Return (X, Y) of the center of cell containing provided text 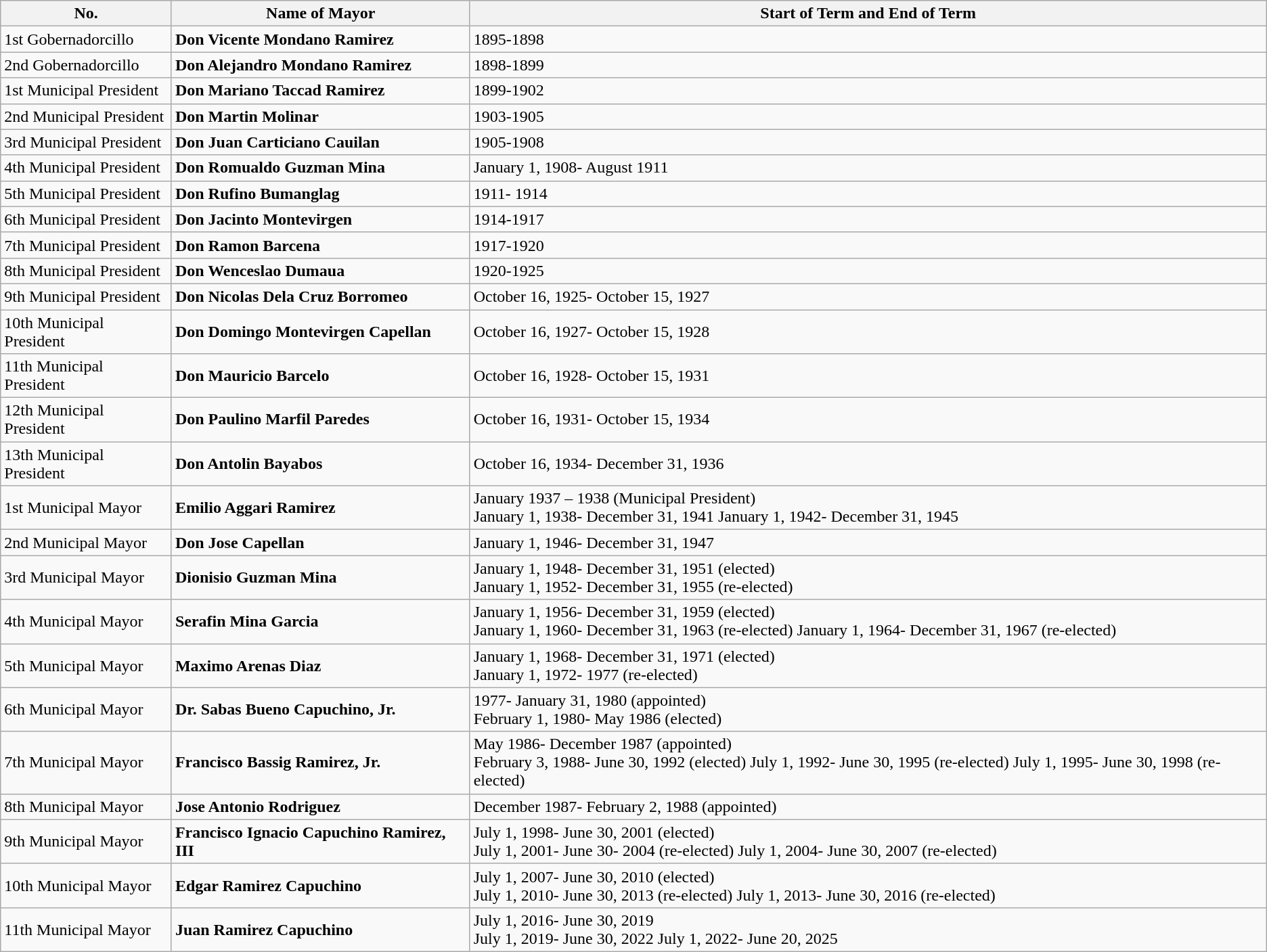
1st Municipal Mayor (87, 507)
1st Municipal President (87, 91)
Francisco Bassig Ramirez, Jr. (321, 763)
Don Martin Molinar (321, 116)
10th Municipal President (87, 332)
October 16, 1934- December 31, 1936 (868, 464)
6th Municipal President (87, 219)
October 16, 1925- October 15, 1927 (868, 296)
Don Antolin Bayabos (321, 464)
5th Municipal President (87, 194)
Start of Term and End of Term (868, 14)
October 16, 1928- October 15, 1931 (868, 376)
Maximo Arenas Diaz (321, 666)
9th Municipal Mayor (87, 842)
Don Wenceslao Dumaua (321, 271)
9th Municipal President (87, 296)
Serafin Mina Garcia (321, 621)
12th Municipal President (87, 420)
Don Ramon Barcena (321, 245)
January 1, 1946- December 31, 1947 (868, 543)
5th Municipal Mayor (87, 666)
July 1, 2007- June 30, 2010 (elected)July 1, 2010- June 30, 2013 (re-elected) July 1, 2013- June 30, 2016 (re-elected) (868, 885)
3rd Municipal President (87, 142)
4th Municipal Mayor (87, 621)
10th Municipal Mayor (87, 885)
No. (87, 14)
3rd Municipal Mayor (87, 578)
July 1, 2016- June 30, 2019July 1, 2019- June 30, 2022 July 1, 2022- June 20, 2025 (868, 930)
1914-1917 (868, 219)
Dionisio Guzman Mina (321, 578)
7th Municipal Mayor (87, 763)
January 1937 – 1938 (Municipal President)January 1, 1938- December 31, 1941 January 1, 1942- December 31, 1945 (868, 507)
2nd Gobernadorcillo (87, 65)
1st Gobernadorcillo (87, 39)
2nd Municipal President (87, 116)
Jose Antonio Rodriguez (321, 807)
Don Rufino Bumanglag (321, 194)
1920-1925 (868, 271)
1895-1898 (868, 39)
January 1, 1948- December 31, 1951 (elected)January 1, 1952- December 31, 1955 (re-elected) (868, 578)
1899-1902 (868, 91)
Don Jacinto Montevirgen (321, 219)
11th Municipal President (87, 376)
Don Juan Carticiano Cauilan (321, 142)
7th Municipal President (87, 245)
Don Vicente Mondano Ramirez (321, 39)
January 1, 1956- December 31, 1959 (elected)January 1, 1960- December 31, 1963 (re-elected) January 1, 1964- December 31, 1967 (re-elected) (868, 621)
Don Paulino Marfil Paredes (321, 420)
October 16, 1927- October 15, 1928 (868, 332)
December 1987- February 2, 1988 (appointed) (868, 807)
Don Domingo Montevirgen Capellan (321, 332)
4th Municipal President (87, 168)
Don Mauricio Barcelo (321, 376)
1905-1908 (868, 142)
11th Municipal Mayor (87, 930)
8th Municipal Mayor (87, 807)
2nd Municipal Mayor (87, 543)
13th Municipal President (87, 464)
8th Municipal President (87, 271)
Name of Mayor (321, 14)
Dr. Sabas Bueno Capuchino, Jr. (321, 709)
1898-1899 (868, 65)
July 1, 1998- June 30, 2001 (elected)July 1, 2001- June 30- 2004 (re-elected) July 1, 2004- June 30, 2007 (re-elected) (868, 842)
Emilio Aggari Ramirez (321, 507)
Don Romualdo Guzman Mina (321, 168)
January 1, 1968- December 31, 1971 (elected)January 1, 1972- 1977 (re-elected) (868, 666)
1903-1905 (868, 116)
Don Jose Capellan (321, 543)
1977- January 31, 1980 (appointed)February 1, 1980- May 1986 (elected) (868, 709)
Don Alejandro Mondano Ramirez (321, 65)
January 1, 1908- August 1911 (868, 168)
6th Municipal Mayor (87, 709)
Edgar Ramirez Capuchino (321, 885)
1917-1920 (868, 245)
Don Mariano Taccad Ramirez (321, 91)
Don Nicolas Dela Cruz Borromeo (321, 296)
October 16, 1931- October 15, 1934 (868, 420)
1911- 1914 (868, 194)
Juan Ramirez Capuchino (321, 930)
Francisco Ignacio Capuchino Ramirez, III (321, 842)
